Scan for the cell matching the given text and deliver its [x, y] coordinate at center. 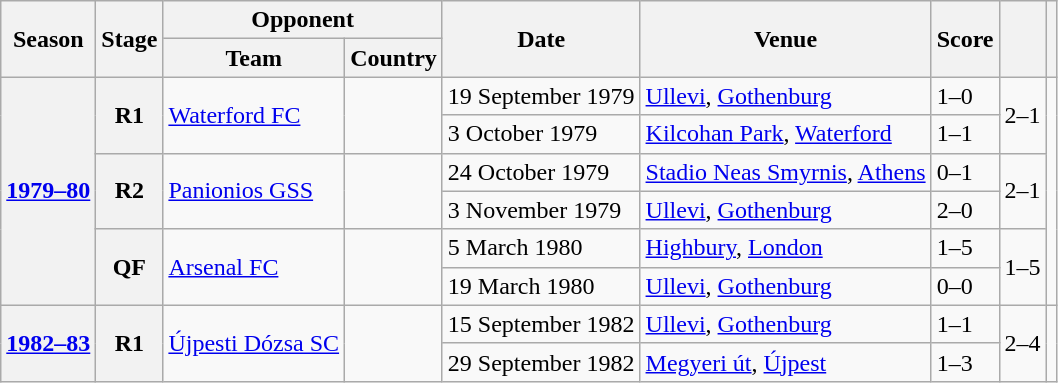
15 September 1982 [541, 324]
5 March 1980 [541, 248]
Score [965, 39]
2–0 [965, 210]
19 March 1980 [541, 286]
Kilcohan Park, Waterford [786, 134]
Country [394, 58]
Megyeri út, Újpest [786, 362]
R2 [130, 191]
1–0 [965, 96]
0–0 [965, 286]
3 October 1979 [541, 134]
29 September 1982 [541, 362]
Stage [130, 39]
2–4 [1022, 343]
1979–80 [48, 191]
Date [541, 39]
24 October 1979 [541, 172]
Highbury, London [786, 248]
Opponent [302, 20]
19 September 1979 [541, 96]
Arsenal FC [254, 267]
Újpesti Dózsa SC [254, 343]
1–3 [965, 362]
Team [254, 58]
QF [130, 267]
Stadio Neas Smyrnis, Athens [786, 172]
Season [48, 39]
Venue [786, 39]
1982–83 [48, 343]
Waterford FC [254, 115]
3 November 1979 [541, 210]
0–1 [965, 172]
Panionios GSS [254, 191]
